Detect which cell encompasses the target text, then output its (x, y) center coordinate. 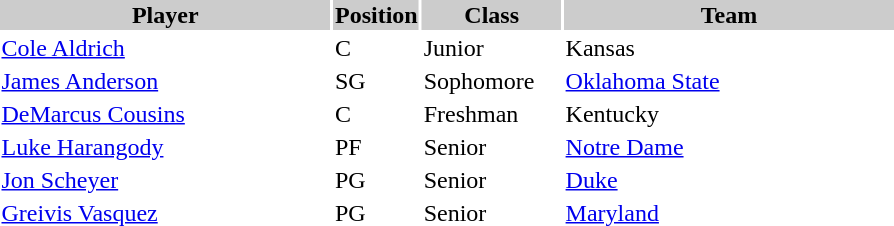
Team (729, 15)
James Anderson (166, 81)
Luke Harangody (166, 147)
PG (377, 180)
Duke (729, 180)
DeMarcus Cousins (166, 114)
Cole Aldrich (166, 48)
Kansas (729, 48)
PF (377, 147)
Notre Dame (729, 147)
Freshman (492, 114)
Player (166, 15)
Sophomore (492, 81)
Oklahoma State (729, 81)
Class (492, 15)
Kentucky (729, 114)
Position (377, 15)
SG (377, 81)
Junior (492, 48)
Jon Scheyer (166, 180)
